Provide the (X, Y) coordinate of the cell's center where the given text is located.  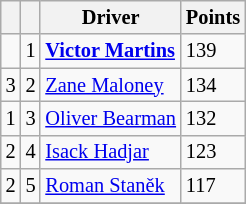
Victor Martins (110, 51)
117 (213, 186)
123 (213, 152)
5 (31, 186)
Zane Maloney (110, 85)
Driver (110, 17)
Points (213, 17)
Isack Hadjar (110, 152)
139 (213, 51)
134 (213, 85)
132 (213, 118)
Oliver Bearman (110, 118)
Roman Staněk (110, 186)
4 (31, 152)
